Locate the cell with the specified text and output its [X, Y] center coordinate. 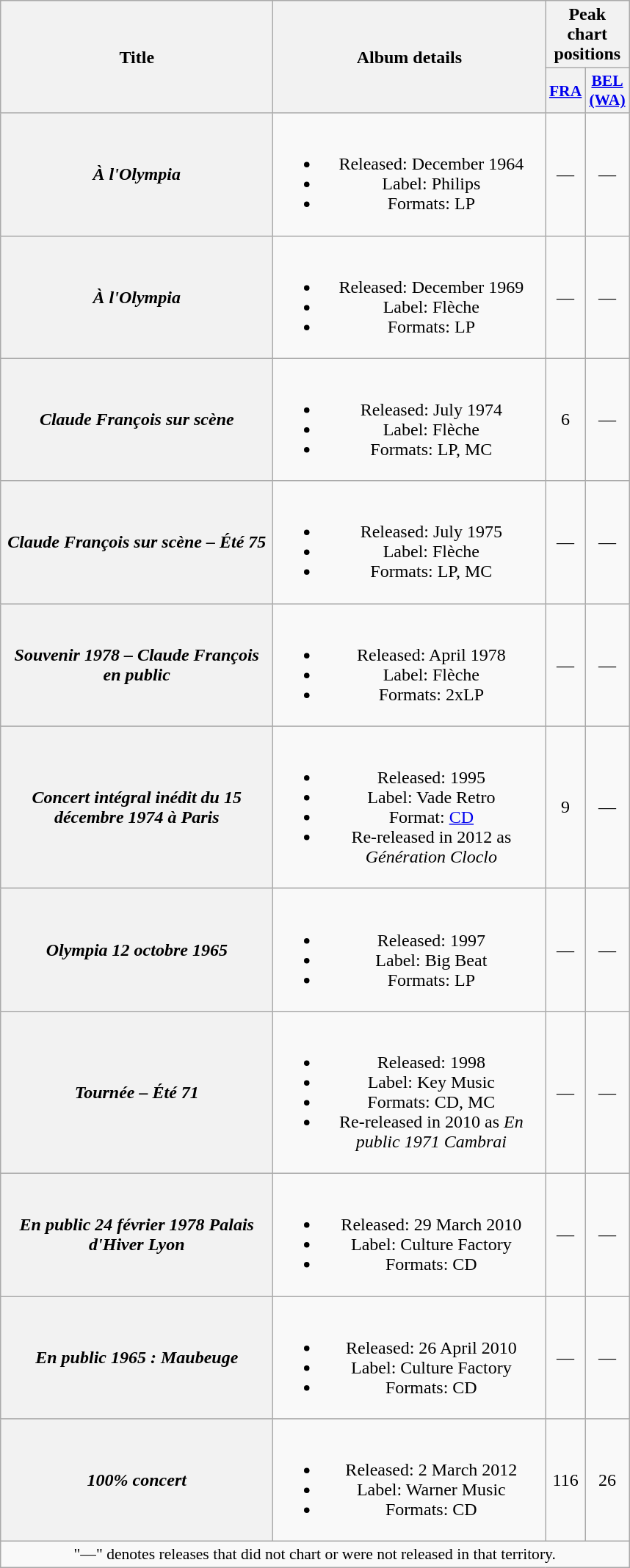
Claude François sur scène [137, 420]
Souvenir 1978 – Claude François en public [137, 665]
FRA [565, 91]
Concert intégral inédit du 15 décembre 1974 à Paris [137, 807]
Peak chart positions [587, 35]
BEL (WA) [607, 91]
Released: 1997Label: Big BeatFormats: LP [410, 950]
Released: 1998Label: Key MusicFormats: CD, MCRe-released in 2010 as En public 1971 Cambrai [410, 1092]
26 [607, 1480]
Released: 26 April 2010Label: Culture FactoryFormats: CD [410, 1358]
Released: December 1964Label: PhilipsFormats: LP [410, 175]
Released: July 1974Label: FlècheFormats: LP, MC [410, 420]
Released: December 1969Label: FlècheFormats: LP [410, 297]
6 [565, 420]
Released: April 1978Label: FlècheFormats: 2xLP [410, 665]
116 [565, 1480]
Album details [410, 57]
Released: 1995Label: Vade RetroFormat: CDRe-released in 2012 as Génération Cloclo [410, 807]
Claude François sur scène – Été 75 [137, 542]
En public 24 février 1978 Palais d'Hiver Lyon [137, 1235]
Released: July 1975Label: FlècheFormats: LP, MC [410, 542]
Tournée – Été 71 [137, 1092]
Olympia 12 octobre 1965 [137, 950]
En public 1965 : Maubeuge [137, 1358]
Released: 29 March 2010Label: Culture FactoryFormats: CD [410, 1235]
100% concert [137, 1480]
Title [137, 57]
"—" denotes releases that did not chart or were not released in that territory. [315, 1555]
9 [565, 807]
Released: 2 March 2012Label: Warner MusicFormats: CD [410, 1480]
